Provide the [x, y] coordinate of the cell's center where the given text is located.  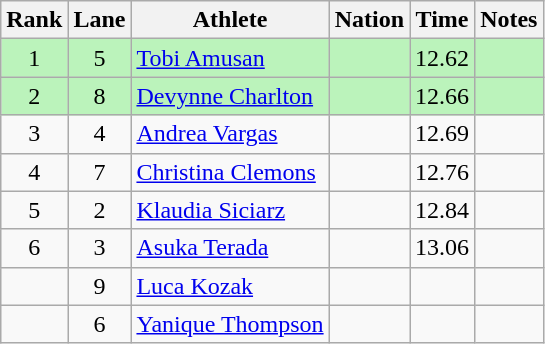
12.84 [442, 210]
Klaudia Siciarz [230, 210]
Luca Kozak [230, 286]
13.06 [442, 248]
Notes [509, 20]
Andrea Vargas [230, 134]
12.69 [442, 134]
Asuka Terada [230, 248]
Christina Clemons [230, 172]
Athlete [230, 20]
Yanique Thompson [230, 324]
Lane [100, 20]
12.66 [442, 96]
Devynne Charlton [230, 96]
7 [100, 172]
1 [34, 58]
Nation [369, 20]
12.62 [442, 58]
Time [442, 20]
8 [100, 96]
12.76 [442, 172]
Rank [34, 20]
Tobi Amusan [230, 58]
9 [100, 286]
